Find where the given text appears and provide that cell's center as [X, Y] coordinate. 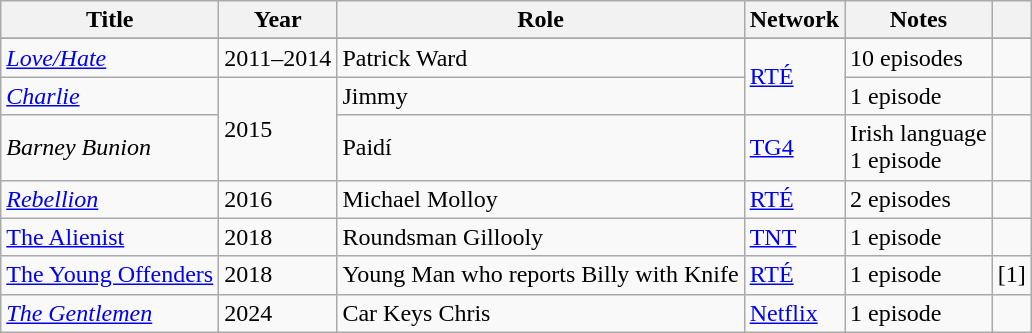
10 episodes [919, 58]
Roundsman Gillooly [540, 237]
Netflix [794, 313]
Young Man who reports Billy with Knife [540, 275]
TNT [794, 237]
Role [540, 20]
2 episodes [919, 199]
2011–2014 [278, 58]
Notes [919, 20]
2024 [278, 313]
TG4 [794, 148]
Year [278, 20]
Network [794, 20]
The Alienist [110, 237]
Title [110, 20]
Charlie [110, 96]
Rebellion [110, 199]
Michael Molloy [540, 199]
Patrick Ward [540, 58]
Car Keys Chris [540, 313]
2016 [278, 199]
Barney Bunion [110, 148]
The Young Offenders [110, 275]
2015 [278, 128]
Irish language 1 episode [919, 148]
[1] [1012, 275]
Jimmy [540, 96]
Paidí [540, 148]
Love/Hate [110, 58]
The Gentlemen [110, 313]
